Return (x, y) of the center of cell containing provided text 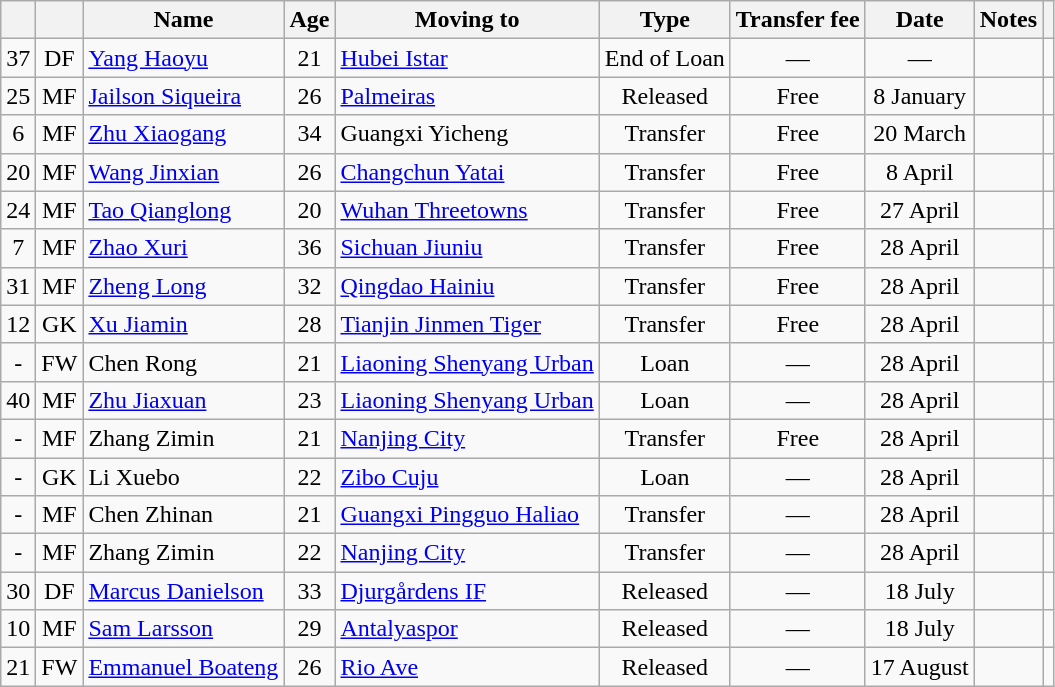
17 August (920, 667)
End of Loan (664, 58)
Emmanuel Boateng (184, 667)
Zhu Jiaxuan (184, 400)
Yang Haoyu (184, 58)
Qingdao Hainiu (467, 286)
31 (18, 286)
12 (18, 324)
Rio Ave (467, 667)
Date (920, 20)
27 April (920, 210)
Marcus Danielson (184, 591)
8 January (920, 96)
Hubei Istar (467, 58)
Wuhan Threetowns (467, 210)
Moving to (467, 20)
Antalyaspor (467, 629)
Name (184, 20)
Li Xuebo (184, 477)
28 (310, 324)
32 (310, 286)
Zhu Xiaogang (184, 134)
Tao Qianglong (184, 210)
Djurgårdens IF (467, 591)
Xu Jiamin (184, 324)
23 (310, 400)
Palmeiras (467, 96)
Guangxi Pingguo Haliao (467, 515)
34 (310, 134)
Zheng Long (184, 286)
Chen Zhinan (184, 515)
Chen Rong (184, 362)
33 (310, 591)
20 March (920, 134)
Changchun Yatai (467, 172)
Jailson Siqueira (184, 96)
37 (18, 58)
25 (18, 96)
Age (310, 20)
Zhao Xuri (184, 248)
Transfer fee (798, 20)
29 (310, 629)
24 (18, 210)
6 (18, 134)
Type (664, 20)
Zibo Cuju (467, 477)
Wang Jinxian (184, 172)
30 (18, 591)
Notes (1008, 20)
10 (18, 629)
Sichuan Jiuniu (467, 248)
Tianjin Jinmen Tiger (467, 324)
7 (18, 248)
40 (18, 400)
8 April (920, 172)
Guangxi Yicheng (467, 134)
Sam Larsson (184, 629)
36 (310, 248)
